Output the (x, y) coordinate of the center of the cell containing the given text.  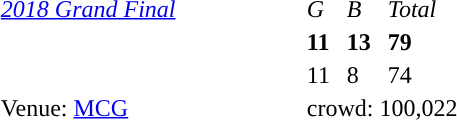
13 (364, 42)
8 (364, 75)
